Return the (x, y) coordinate for the center point of the cell that contains the specified text.  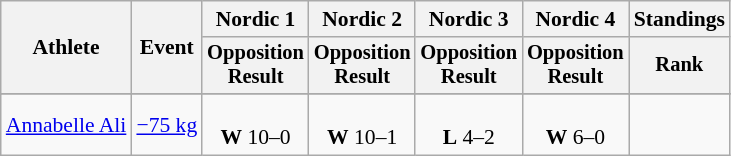
Nordic 4 (576, 19)
L 4–2 (468, 124)
Standings (680, 19)
W 10–0 (256, 124)
W 6–0 (576, 124)
W 10–1 (362, 124)
Event (166, 48)
−75 kg (166, 124)
Athlete (66, 48)
Nordic 2 (362, 19)
Annabelle Ali (66, 124)
Rank (680, 66)
Nordic 1 (256, 19)
Nordic 3 (468, 19)
